Determine the (x, y) coordinate at the center of the cell enclosing the given text.  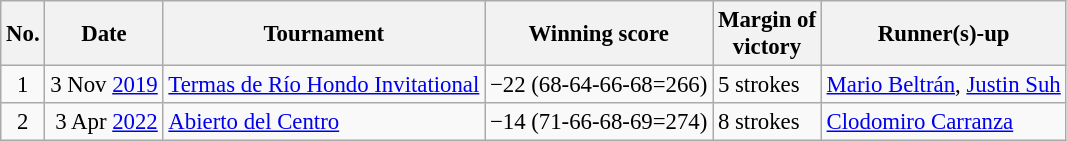
1 (23, 85)
3 Apr 2022 (104, 122)
−14 (71-66-68-69=274) (599, 122)
Clodomiro Carranza (944, 122)
2 (23, 122)
Mario Beltrán, Justin Suh (944, 85)
Termas de Río Hondo Invitational (324, 85)
3 Nov 2019 (104, 85)
5 strokes (768, 85)
No. (23, 34)
Date (104, 34)
Tournament (324, 34)
−22 (68-64-66-68=266) (599, 85)
8 strokes (768, 122)
Abierto del Centro (324, 122)
Margin ofvictory (768, 34)
Runner(s)-up (944, 34)
Winning score (599, 34)
